Provide the [x, y] coordinate of the cell's center where the given text is located.  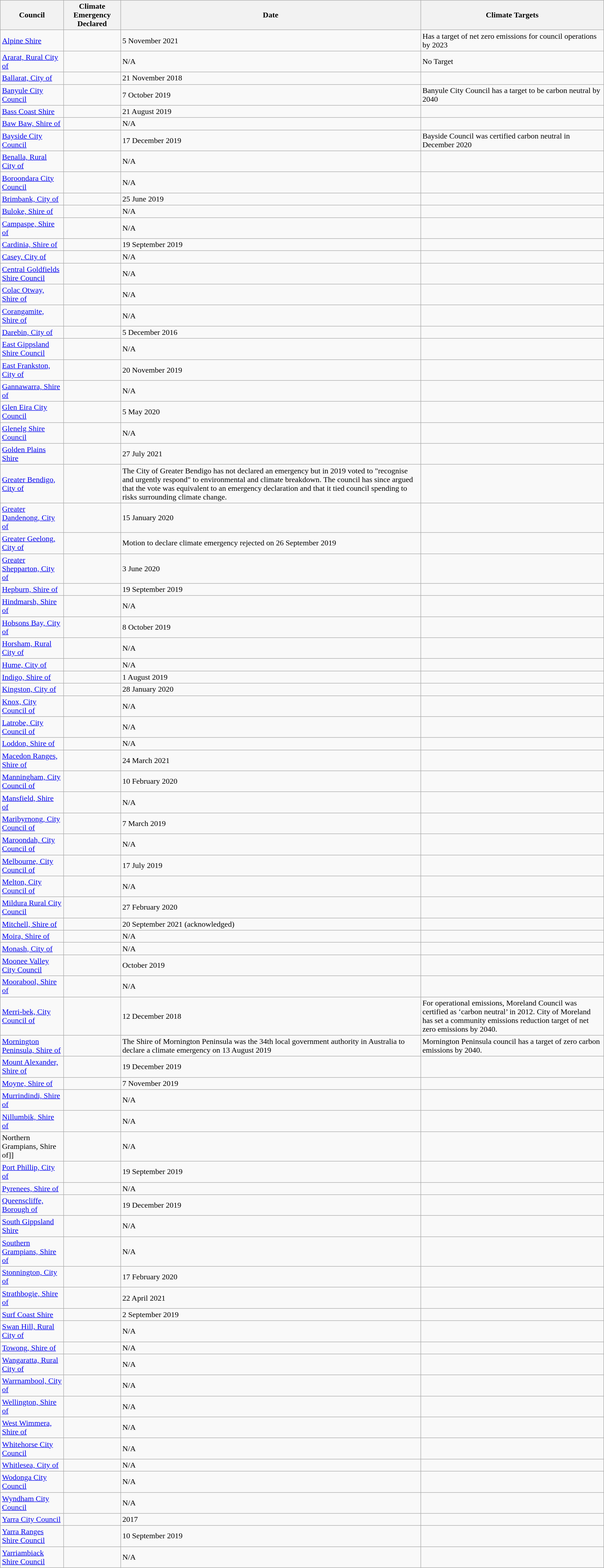
5 November 2021 [271, 41]
27 July 2021 [271, 454]
Knox, City Council of [32, 706]
Has a target of net zero emissions for council operations by 2023 [512, 41]
5 May 2020 [271, 412]
Monash, City of [32, 949]
Greater Bendigo, City of [32, 484]
Ballarat, City of [32, 78]
Climate Emergency Declared [92, 15]
West Wimmera, Shire of [32, 1427]
24 March 2021 [271, 760]
21 August 2019 [271, 111]
2 September 2019 [271, 1315]
Kingston, City of [32, 689]
Moira, Shire of [32, 936]
3 June 2020 [271, 568]
Cardinia, Shire of [32, 245]
Swan Hill, Rural City of [32, 1331]
Greater Dandenong, City of [32, 518]
Moyne, Shire of [32, 1083]
South Gippsland Shire [32, 1226]
Corangamite, Shire of [32, 316]
28 January 2020 [271, 689]
Glenelg Shire Council [32, 433]
Surf Coast Shire [32, 1315]
Hobsons Bay, City of [32, 627]
21 November 2018 [271, 78]
Moonee Valley City Council [32, 965]
Boroondara City Council [32, 182]
25 June 2019 [271, 199]
Climate Targets [512, 15]
7 October 2019 [271, 95]
Port Phillip, City of [32, 1171]
Campaspe, Shire of [32, 228]
Warrnambool, City of [32, 1385]
East Gippsland Shire Council [32, 349]
Pyrenees, Shire of [32, 1189]
5 December 2016 [271, 332]
No Target [512, 61]
Wellington, Shire of [32, 1407]
Glen Eira City Council [32, 412]
Mornington Peninsula council has a target of zero carbon emissions by 2040. [512, 1046]
Mildura Rural City Council [32, 907]
Bass Coast Shire [32, 111]
Benalla, Rural City of [32, 161]
Brimbank, City of [32, 199]
10 February 2020 [271, 781]
Baw Baw, Shire of [32, 124]
Strathbogie, Shire of [32, 1298]
Melbourne, City Council of [32, 865]
Whitehorse City Council [32, 1449]
Hepburn, Shire of [32, 590]
Hume, City of [32, 665]
Council [32, 15]
Central Goldfields Shire Council [32, 274]
Southern Grampians, Shire of [32, 1252]
Queenscliffe, Borough of [32, 1205]
October 2019 [271, 965]
17 February 2020 [271, 1277]
Murrindindi, Shire of [32, 1100]
The Shire of Mornington Peninsula was the 34th local government authority in Australia to declare a climate emergency on 13 August 2019 [271, 1046]
20 November 2019 [271, 370]
Stonnington, City of [32, 1277]
7 March 2019 [271, 823]
Gannawarra, Shire of [32, 391]
17 December 2019 [271, 140]
Mitchell, Shire of [32, 924]
Banyule City Council has a target to be carbon neutral by 2040 [512, 95]
Loddon, Shire of [32, 744]
10 September 2019 [271, 1536]
Yarra Ranges Shire Council [32, 1536]
15 January 2020 [271, 518]
Mornington Peninsula, Shire of [32, 1046]
Banyule City Council [32, 95]
East Frankston, City of [32, 370]
27 February 2020 [271, 907]
Moorabool, Shire of [32, 986]
Yarra City Council [32, 1520]
Wodonga City Council [32, 1481]
Wangaratta, Rural City of [32, 1365]
Mount Alexander, Shire of [32, 1067]
Alpine Shire [32, 41]
Motion to declare climate emergency rejected on 26 September 2019 [271, 543]
Casey, City of [32, 257]
Darebin, City of [32, 332]
20 September 2021 (acknowledged) [271, 924]
Nillumbik, Shire of [32, 1121]
22 April 2021 [271, 1298]
2017 [271, 1520]
Bayside Council was certified carbon neutral in December 2020 [512, 140]
Date [271, 15]
Ararat, Rural City of [32, 61]
Merri-bek, City Council of [32, 1016]
Mansfield, Shire of [32, 802]
Northern Grampians, Shire of]] [32, 1146]
17 July 2019 [271, 865]
Buloke, Shire of [32, 211]
Whitlesea, City of [32, 1465]
Melton, City Council of [32, 887]
1 August 2019 [271, 677]
Hindmarsh, Shire of [32, 606]
12 December 2018 [271, 1016]
Maribyrnong, City Council of [32, 823]
Golden Plains Shire [32, 454]
Horsham, Rural City of [32, 648]
Maroondah, City Council of [32, 844]
7 November 2019 [271, 1083]
Wyndham City Council [32, 1503]
Manningham, City Council of [32, 781]
Towong, Shire of [32, 1348]
Greater Geelong, City of [32, 543]
Indigo, Shire of [32, 677]
Colac Otway, Shire of [32, 294]
Greater Shepparton, City of [32, 568]
8 October 2019 [271, 627]
Bayside City Council [32, 140]
Latrobe, City Council of [32, 727]
Macedon Ranges, Shire of [32, 760]
Yarriambiack Shire Council [32, 1557]
